From the cell containing the given text, extract its center point as (X, Y) coordinate. 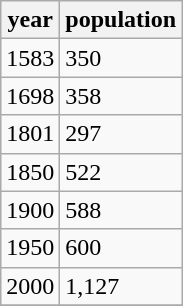
358 (121, 96)
1950 (30, 248)
522 (121, 172)
population (121, 20)
588 (121, 210)
1,127 (121, 286)
297 (121, 134)
350 (121, 58)
1801 (30, 134)
year (30, 20)
2000 (30, 286)
1850 (30, 172)
1900 (30, 210)
1698 (30, 96)
1583 (30, 58)
600 (121, 248)
